For the text-containing cell, return its midpoint in (X, Y) coordinate format. 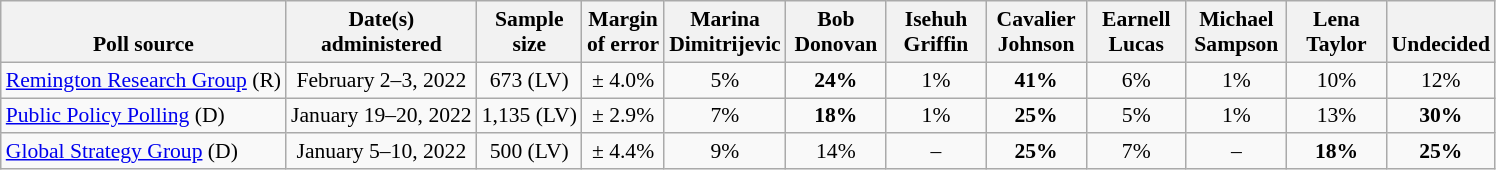
IsehuhGriffin (936, 32)
1,135 (LV) (530, 116)
673 (LV) (530, 80)
± 2.9% (623, 116)
Date(s)administered (382, 32)
January 5–10, 2022 (382, 152)
Remington Research Group (R) (144, 80)
41% (1036, 80)
Public Policy Polling (D) (144, 116)
14% (836, 152)
CavalierJohnson (1036, 32)
February 2–3, 2022 (382, 80)
Undecided (1441, 32)
30% (1441, 116)
EarnellLucas (1136, 32)
500 (LV) (530, 152)
Samplesize (530, 32)
Marginof error (623, 32)
± 4.0% (623, 80)
6% (1136, 80)
10% (1336, 80)
MarinaDimitrijevic (725, 32)
Poll source (144, 32)
January 19–20, 2022 (382, 116)
12% (1441, 80)
BobDonovan (836, 32)
MichaelSampson (1236, 32)
LenaTaylor (1336, 32)
± 4.4% (623, 152)
9% (725, 152)
13% (1336, 116)
Global Strategy Group (D) (144, 152)
24% (836, 80)
